Capture the cell that displays the provided text and extract its [X, Y] central coordinate. 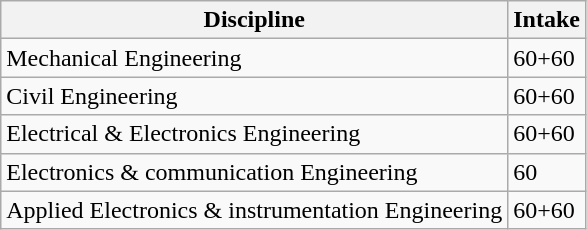
Mechanical Engineering [254, 58]
Electrical & Electronics Engineering [254, 134]
Discipline [254, 20]
Intake [547, 20]
Civil Engineering [254, 96]
Electronics & communication Engineering [254, 172]
Applied Electronics & instrumentation Engineering [254, 210]
60 [547, 172]
